For the text-containing cell, return its midpoint in [x, y] coordinate format. 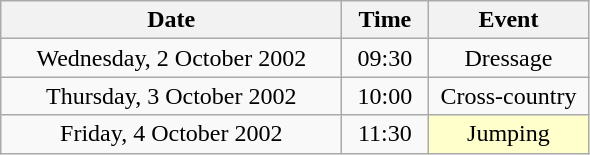
10:00 [385, 96]
Cross-country [508, 96]
09:30 [385, 58]
11:30 [385, 134]
Time [385, 20]
Jumping [508, 134]
Thursday, 3 October 2002 [172, 96]
Date [172, 20]
Event [508, 20]
Friday, 4 October 2002 [172, 134]
Wednesday, 2 October 2002 [172, 58]
Dressage [508, 58]
